Extract the (x, y) coordinate from the center of the cell holding the provided text.  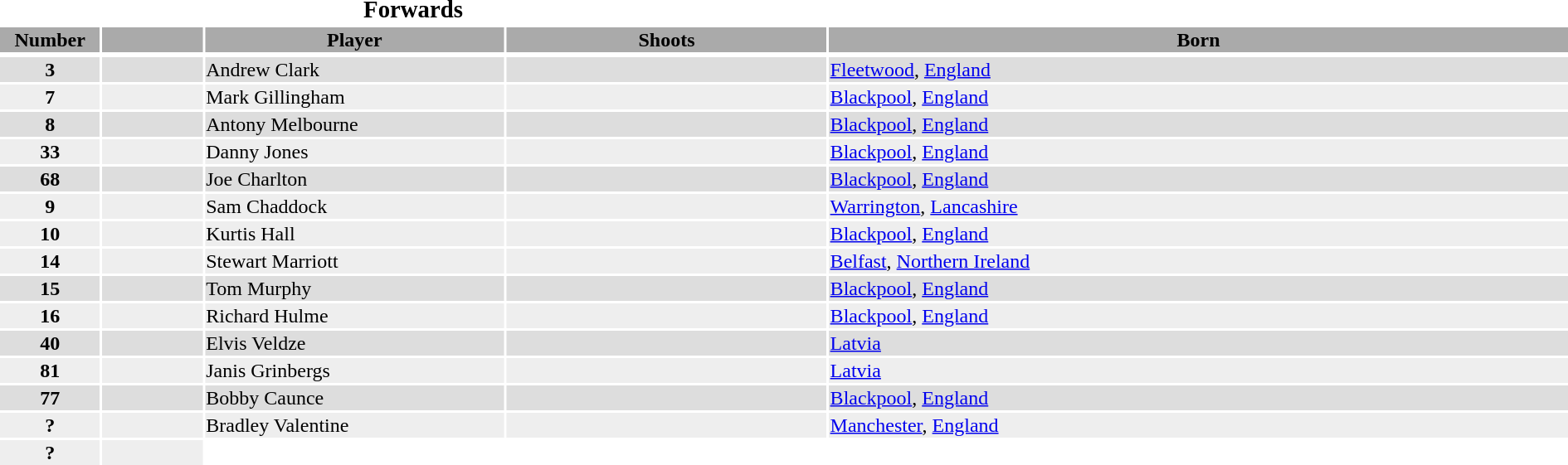
Janis Grinbergs (355, 371)
7 (50, 97)
Tom Murphy (355, 288)
Antony Melbourne (355, 124)
10 (50, 234)
Warrington, Lancashire (1198, 206)
14 (50, 261)
Sam Chaddock (355, 206)
16 (50, 316)
Bradley Valentine (355, 425)
Manchester, England (1198, 425)
Bobby Caunce (355, 398)
Player (355, 40)
68 (50, 179)
Elvis Veldze (355, 343)
9 (50, 206)
Born (1198, 40)
Joe Charlton (355, 179)
Kurtis Hall (355, 234)
Fleetwood, England (1198, 70)
33 (50, 152)
Number (50, 40)
Danny Jones (355, 152)
3 (50, 70)
Shoots (667, 40)
77 (50, 398)
Mark Gillingham (355, 97)
Andrew Clark (355, 70)
40 (50, 343)
81 (50, 371)
Stewart Marriott (355, 261)
Belfast, Northern Ireland (1198, 261)
8 (50, 124)
15 (50, 288)
Richard Hulme (355, 316)
